For the text-containing cell, return its midpoint in [X, Y] coordinate format. 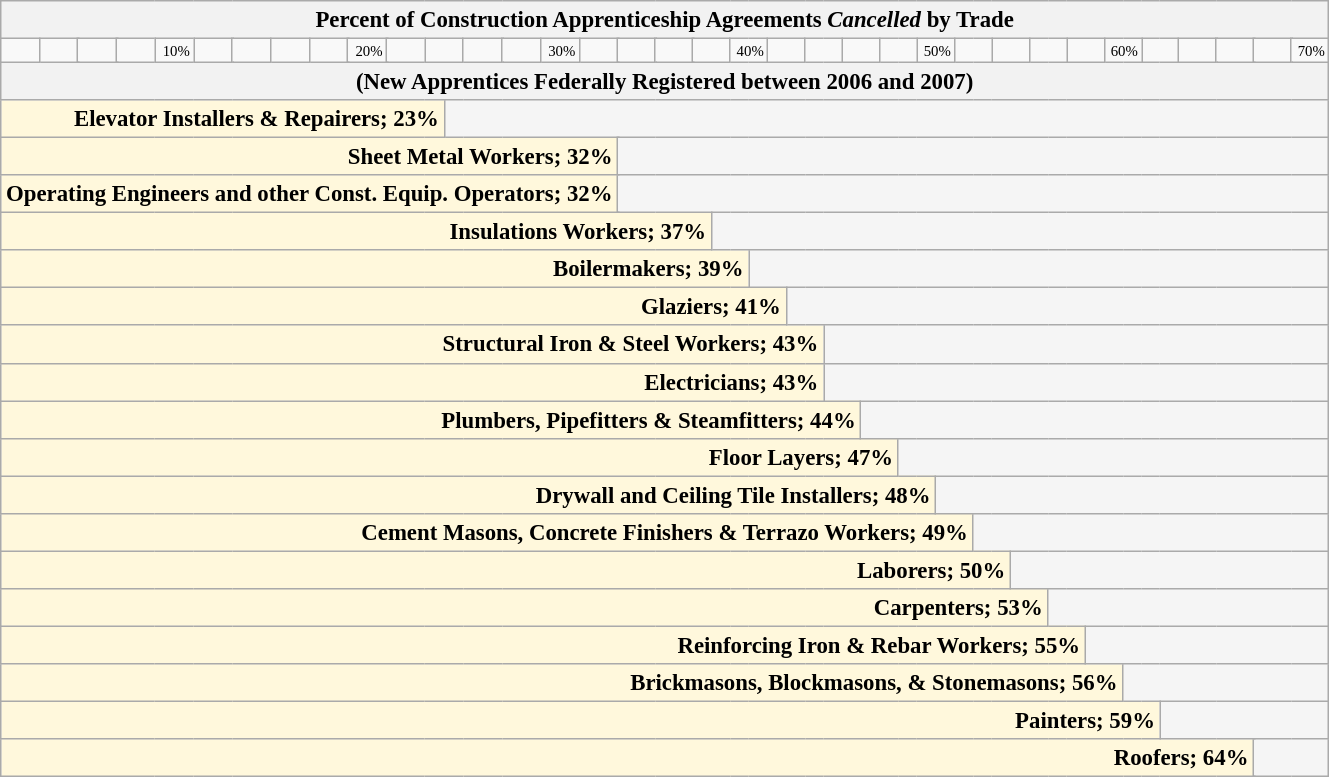
Plumbers, Pipefitters & Steamfitters; 44% [431, 420]
70% [1310, 51]
Drywall and Ceiling Tile Installers; 48% [468, 495]
Reinforcing Iron & Rebar Workers; 55% [544, 645]
50% [936, 51]
Electricians; 43% [412, 382]
30% [560, 51]
10% [174, 51]
Sheet Metal Workers; 32% [310, 157]
Insulations Workers; 37% [356, 232]
Brickmasons, Blockmasons, & Stonemasons; 56% [562, 683]
(New Apprentices Federally Registered between 2006 and 2007) [665, 81]
Carpenters; 53% [524, 608]
Roofers; 64% [628, 758]
20% [368, 51]
40% [748, 51]
Percent of Construction Apprenticeship Agreements Cancelled by Trade [665, 20]
Boilermakers; 39% [375, 269]
Elevator Installers & Repairers; 23% [222, 119]
Operating Engineers and other Const. Equip. Operators; 32% [310, 194]
60% [1122, 51]
Cement Masons, Concrete Finishers & Terrazo Workers; 49% [487, 533]
Structural Iron & Steel Workers; 43% [412, 345]
Floor Layers; 47% [450, 457]
Painters; 59% [580, 721]
Glaziers; 41% [394, 307]
Laborers; 50% [506, 570]
